Detect which cell encompasses the target text, then output its (x, y) center coordinate. 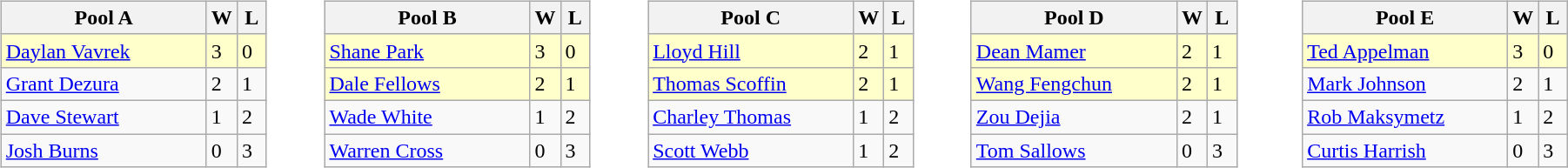
Scott Webb (751, 151)
Dean Mamer (1074, 50)
Wang Fengchun (1074, 84)
Josh Burns (104, 151)
Pool A (104, 17)
Warren Cross (427, 151)
Rob Maksymetz (1405, 117)
Pool C (751, 17)
Dale Fellows (427, 84)
Daylan Vavrek (104, 50)
Thomas Scoffin (751, 84)
Mark Johnson (1405, 84)
Curtis Harrish (1405, 151)
Dave Stewart (104, 117)
Grant Dezura (104, 84)
Pool E (1405, 17)
Pool B (427, 17)
Shane Park (427, 50)
Charley Thomas (751, 117)
Tom Sallows (1074, 151)
Lloyd Hill (751, 50)
Zou Dejia (1074, 117)
Pool D (1074, 17)
Wade White (427, 117)
Ted Appelman (1405, 50)
